Capture the cell that displays the provided text and extract its (x, y) central coordinate. 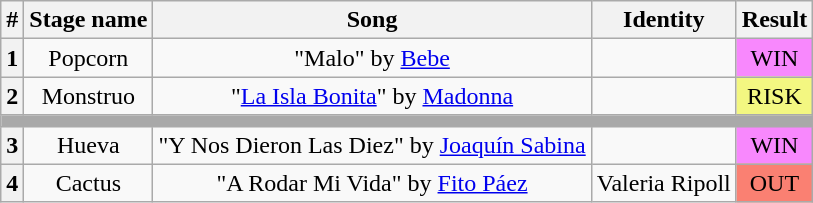
2 (12, 96)
3 (12, 145)
Valeria Ripoll (664, 183)
4 (12, 183)
"Y Nos Dieron Las Diez" by Joaquín Sabina (372, 145)
Result (774, 20)
Stage name (88, 20)
Song (372, 20)
"La Isla Bonita" by Madonna (372, 96)
# (12, 20)
Identity (664, 20)
"A Rodar Mi Vida" by Fito Páez (372, 183)
Cactus (88, 183)
OUT (774, 183)
Monstruo (88, 96)
1 (12, 58)
"Malo" by Bebe (372, 58)
RISK (774, 96)
Hueva (88, 145)
Popcorn (88, 58)
